Detect which cell encompasses the target text, then output its (X, Y) center coordinate. 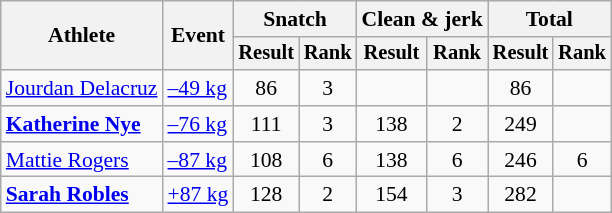
Total (550, 19)
Jourdan Delacruz (82, 88)
Sarah Robles (82, 195)
111 (266, 124)
–87 kg (198, 160)
+87 kg (198, 195)
108 (266, 160)
Event (198, 36)
–76 kg (198, 124)
Katherine Nye (82, 124)
154 (392, 195)
249 (521, 124)
–49 kg (198, 88)
246 (521, 160)
282 (521, 195)
Mattie Rogers (82, 160)
Athlete (82, 36)
128 (266, 195)
Snatch (294, 19)
Clean & jerk (422, 19)
